From the cell containing the given text, extract its center point as (x, y) coordinate. 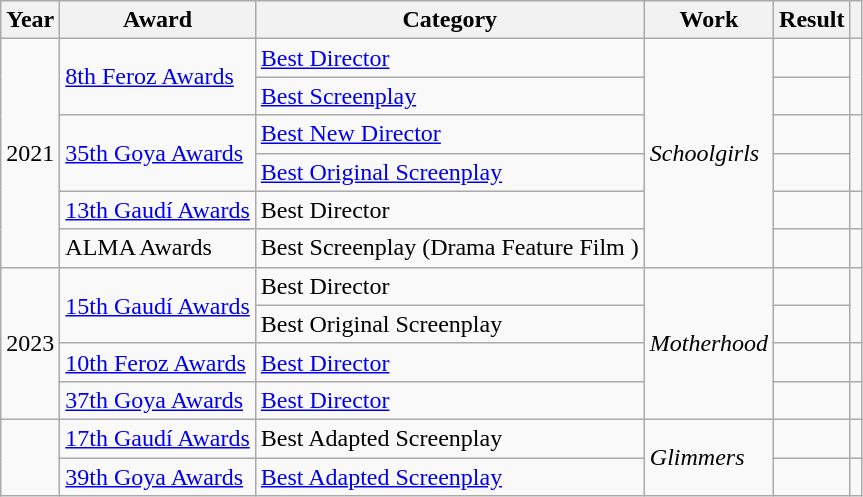
13th Gaudí Awards (158, 210)
Schoolgirls (708, 153)
ALMA Awards (158, 248)
Year (30, 20)
Motherhood (708, 343)
Glimmers (708, 457)
Result (812, 20)
17th Gaudí Awards (158, 438)
39th Goya Awards (158, 477)
Best Screenplay (Drama Feature Film ) (450, 248)
2023 (30, 343)
10th Feroz Awards (158, 362)
2021 (30, 153)
Work (708, 20)
37th Goya Awards (158, 400)
Best New Director (450, 134)
Best Screenplay (450, 96)
Category (450, 20)
Award (158, 20)
15th Gaudí Awards (158, 305)
35th Goya Awards (158, 153)
8th Feroz Awards (158, 77)
